Locate the cell with the specified text and output its (X, Y) center coordinate. 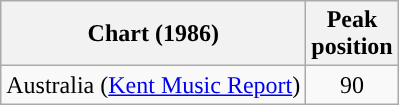
90 (352, 85)
Peakposition (352, 34)
Australia (Kent Music Report) (154, 85)
Chart (1986) (154, 34)
